Extract the (X, Y) coordinate from the center of the cell holding the provided text.  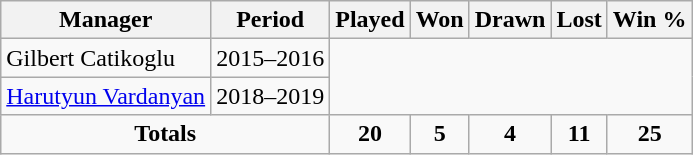
25 (650, 134)
Drawn (510, 20)
Period (270, 20)
4 (510, 134)
20 (370, 134)
2018–2019 (270, 96)
Harutyun Vardanyan (106, 96)
Played (370, 20)
11 (579, 134)
2015–2016 (270, 58)
Lost (579, 20)
Win % (650, 20)
Manager (106, 20)
Totals (166, 134)
Won (440, 20)
Gilbert Catikoglu (106, 58)
5 (440, 134)
